Return the (X, Y) coordinate for the center point of the cell that contains the specified text.  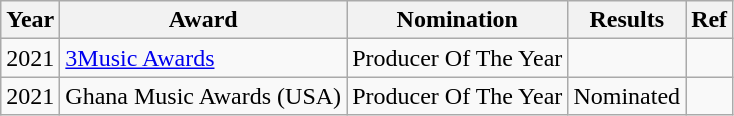
Ref (710, 20)
Results (627, 20)
Award (204, 20)
Nominated (627, 96)
Ghana Music Awards (USA) (204, 96)
Nomination (458, 20)
3Music Awards (204, 58)
Year (30, 20)
